From the cell containing the given text, extract its center point as [x, y] coordinate. 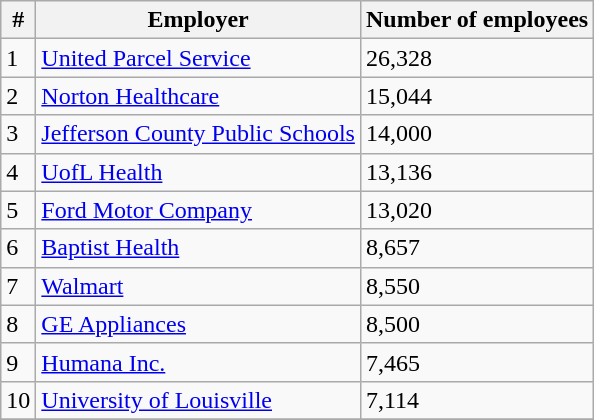
4 [18, 172]
Humana Inc. [198, 362]
13,136 [476, 172]
8,550 [476, 286]
7 [18, 286]
8,500 [476, 324]
GE Appliances [198, 324]
Number of employees [476, 20]
7,114 [476, 400]
2 [18, 96]
United Parcel Service [198, 58]
# [18, 20]
Norton Healthcare [198, 96]
Walmart [198, 286]
Jefferson County Public Schools [198, 134]
26,328 [476, 58]
1 [18, 58]
5 [18, 210]
8,657 [476, 248]
University of Louisville [198, 400]
6 [18, 248]
Ford Motor Company [198, 210]
10 [18, 400]
Baptist Health [198, 248]
Employer [198, 20]
3 [18, 134]
UofL Health [198, 172]
9 [18, 362]
8 [18, 324]
13,020 [476, 210]
15,044 [476, 96]
7,465 [476, 362]
14,000 [476, 134]
